Pinpoint the cell where the given text exists, returning its (x, y) midpoint coordinate. 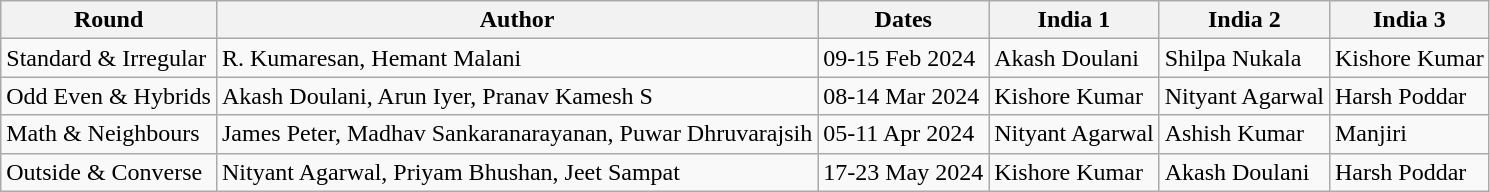
Dates (904, 20)
Odd Even & Hybrids (109, 96)
India 1 (1074, 20)
Manjiri (1409, 134)
Math & Neighbours (109, 134)
05-11 Apr 2024 (904, 134)
Nityant Agarwal, Priyam Bhushan, Jeet Sampat (516, 172)
India 3 (1409, 20)
17-23 May 2024 (904, 172)
India 2 (1244, 20)
Akash Doulani, Arun Iyer, Pranav Kamesh S (516, 96)
Round (109, 20)
R. Kumaresan, Hemant Malani (516, 58)
James Peter, Madhav Sankaranarayanan, Puwar Dhruvarajsih (516, 134)
09-15 Feb 2024 (904, 58)
Outside & Converse (109, 172)
Shilpa Nukala (1244, 58)
Ashish Kumar (1244, 134)
Author (516, 20)
Standard & Irregular (109, 58)
08-14 Mar 2024 (904, 96)
